Output the [X, Y] coordinate of the center of the cell containing the given text.  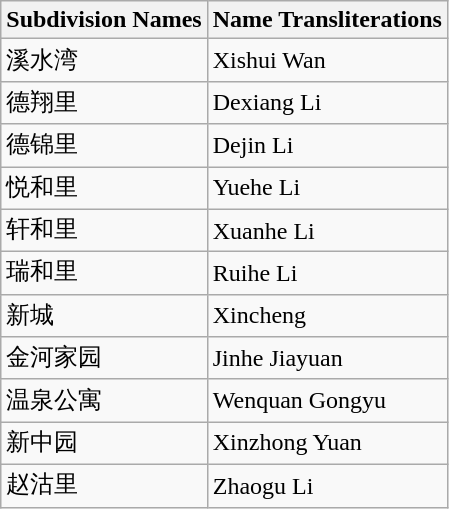
Xinzhong Yuan [327, 444]
Zhaogu Li [327, 486]
Jinhe Jiayuan [327, 358]
Subdivision Names [104, 20]
Dexiang Li [327, 102]
瑞和里 [104, 274]
轩和里 [104, 230]
德翔里 [104, 102]
Xuanhe Li [327, 230]
Ruihe Li [327, 274]
溪水湾 [104, 60]
Wenquan Gongyu [327, 400]
金河家园 [104, 358]
悦和里 [104, 188]
新城 [104, 316]
Dejin Li [327, 146]
赵沽里 [104, 486]
Yuehe Li [327, 188]
Name Transliterations [327, 20]
温泉公寓 [104, 400]
Xishui Wan [327, 60]
新中园 [104, 444]
Xincheng [327, 316]
德锦里 [104, 146]
